Locate the cell with the specified text and output its [X, Y] center coordinate. 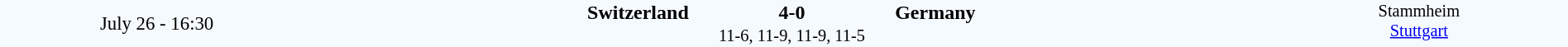
11-6, 11-9, 11-9, 11-5 [792, 36]
July 26 - 16:30 [157, 23]
Germany [1082, 12]
StammheimStuttgart [1419, 23]
4-0 [791, 12]
Switzerland [501, 12]
